Output the [x, y] coordinate of the center of the cell containing the given text.  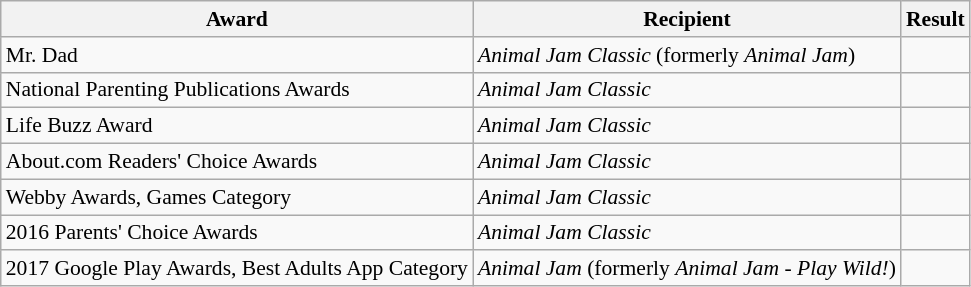
Recipient [687, 19]
Animal Jam Classic (formerly Animal Jam) [687, 55]
Webby Awards, Games Category [237, 197]
Result [936, 19]
National Parenting Publications Awards [237, 90]
About.com Readers' Choice Awards [237, 162]
2017 Google Play Awards, Best Adults App Category [237, 269]
Mr. Dad [237, 55]
Animal Jam (formerly Animal Jam - Play Wild!) [687, 269]
Award [237, 19]
2016 Parents' Choice Awards [237, 233]
Life Buzz Award [237, 126]
